Determine the [X, Y] coordinate at the center of the cell enclosing the given text.  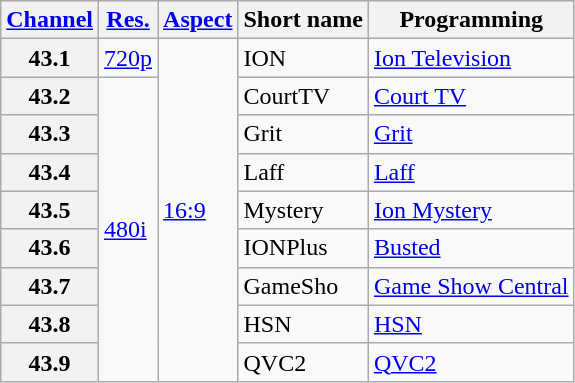
43.4 [50, 172]
43.7 [50, 286]
Ion Television [471, 58]
Ion Mystery [471, 210]
43.3 [50, 134]
ION [303, 58]
43.5 [50, 210]
Channel [50, 20]
CourtTV [303, 96]
Aspect [198, 20]
GameSho [303, 286]
Programming [471, 20]
43.9 [50, 362]
Mystery [303, 210]
IONPlus [303, 248]
Res. [128, 20]
16:9 [198, 210]
43.1 [50, 58]
43.8 [50, 324]
43.6 [50, 248]
Court TV [471, 96]
Busted [471, 248]
480i [128, 229]
Short name [303, 20]
43.2 [50, 96]
Game Show Central [471, 286]
720p [128, 58]
